Identify which cell holds the provided text, then report its [x, y] central coordinate. 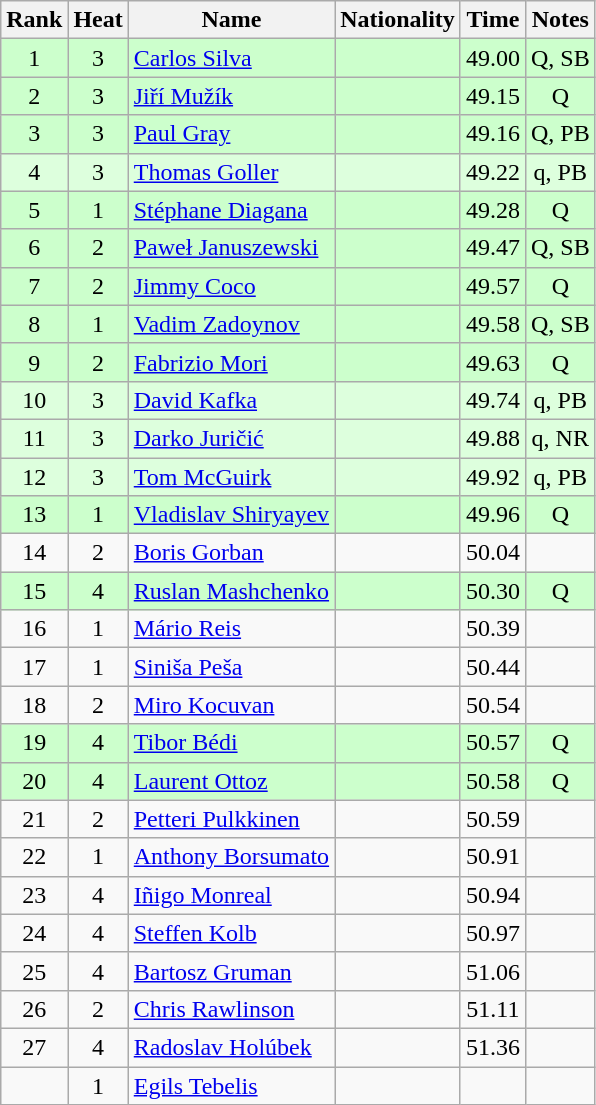
49.16 [492, 134]
Thomas Goller [231, 172]
Ruslan Mashchenko [231, 591]
12 [34, 477]
Bartosz Gruman [231, 971]
49.00 [492, 58]
50.44 [492, 667]
Carlos Silva [231, 58]
Miro Kocuvan [231, 705]
50.54 [492, 705]
49.74 [492, 400]
Chris Rawlinson [231, 1009]
50.94 [492, 895]
Jimmy Coco [231, 286]
Name [231, 20]
Boris Gorban [231, 553]
Time [492, 20]
Mário Reis [231, 629]
50.59 [492, 819]
Vladislav Shiryayev [231, 515]
21 [34, 819]
Laurent Ottoz [231, 781]
Rank [34, 20]
Heat [98, 20]
Iñigo Monreal [231, 895]
50.58 [492, 781]
Vadim Zadoynov [231, 324]
Siniša Peša [231, 667]
50.04 [492, 553]
q, NR [560, 438]
49.92 [492, 477]
49.47 [492, 248]
19 [34, 743]
26 [34, 1009]
50.97 [492, 933]
49.15 [492, 96]
14 [34, 553]
Darko Juričić [231, 438]
7 [34, 286]
51.11 [492, 1009]
8 [34, 324]
51.36 [492, 1047]
23 [34, 895]
Nationality [398, 20]
Q, PB [560, 134]
50.39 [492, 629]
49.28 [492, 210]
24 [34, 933]
Notes [560, 20]
18 [34, 705]
Petteri Pulkkinen [231, 819]
Tom McGuirk [231, 477]
50.57 [492, 743]
25 [34, 971]
Paweł Januszewski [231, 248]
Jiří Mužík [231, 96]
Paul Gray [231, 134]
49.63 [492, 362]
51.06 [492, 971]
10 [34, 400]
20 [34, 781]
Egils Tebelis [231, 1085]
15 [34, 591]
9 [34, 362]
Radoslav Holúbek [231, 1047]
50.30 [492, 591]
49.22 [492, 172]
50.91 [492, 857]
16 [34, 629]
Fabrizio Mori [231, 362]
49.57 [492, 286]
27 [34, 1047]
Steffen Kolb [231, 933]
David Kafka [231, 400]
Stéphane Diagana [231, 210]
22 [34, 857]
49.58 [492, 324]
Anthony Borsumato [231, 857]
11 [34, 438]
5 [34, 210]
49.88 [492, 438]
6 [34, 248]
17 [34, 667]
13 [34, 515]
Tibor Bédi [231, 743]
49.96 [492, 515]
